Capture the cell that displays the provided text and extract its (x, y) central coordinate. 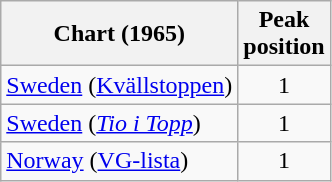
Chart (1965) (120, 34)
Norway (VG-lista) (120, 161)
Sweden (Tio i Topp) (120, 123)
Sweden (Kvällstoppen) (120, 85)
Peakposition (284, 34)
